Identify which cell holds the provided text, then report its (x, y) central coordinate. 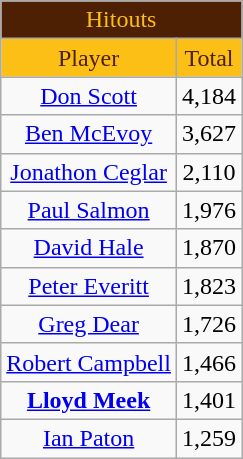
Don Scott (89, 96)
Peter Everitt (89, 286)
Paul Salmon (89, 210)
Total (208, 58)
1,259 (208, 438)
1,401 (208, 400)
Lloyd Meek (89, 400)
2,110 (208, 172)
David Hale (89, 248)
Jonathon Ceglar (89, 172)
1,870 (208, 248)
Player (89, 58)
1,976 (208, 210)
Ian Paton (89, 438)
Hitouts (122, 20)
Robert Campbell (89, 362)
3,627 (208, 134)
1,466 (208, 362)
4,184 (208, 96)
1,726 (208, 324)
Ben McEvoy (89, 134)
1,823 (208, 286)
Greg Dear (89, 324)
